Determine the (x, y) coordinate at the center of the cell enclosing the given text.  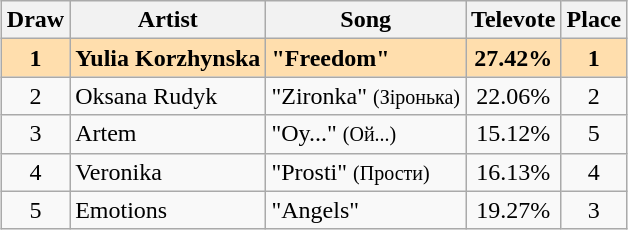
Draw (35, 20)
Yulia Korzhynska (168, 58)
15.12% (514, 134)
16.13% (514, 172)
Artem (168, 134)
27.42% (514, 58)
Artist (168, 20)
Oksana Rudyk (168, 96)
"Oy..." (Ой...) (366, 134)
"Freedom" (366, 58)
"Prosti" (Прости) (366, 172)
19.27% (514, 210)
22.06% (514, 96)
"Angels" (366, 210)
Emotions (168, 210)
Song (366, 20)
"Zironka" (Зіронька) (366, 96)
Place (594, 20)
Televote (514, 20)
Veronika (168, 172)
